Capture the cell that displays the provided text and extract its [x, y] central coordinate. 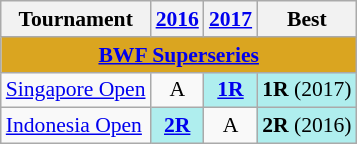
Singapore Open [76, 90]
Tournament [76, 19]
BWF Superseries [179, 55]
Best [306, 19]
1R (2017) [306, 90]
1R [230, 90]
2R (2016) [306, 126]
2R [178, 126]
2016 [178, 19]
2017 [230, 19]
Indonesia Open [76, 126]
